For the text-containing cell, return its midpoint in [x, y] coordinate format. 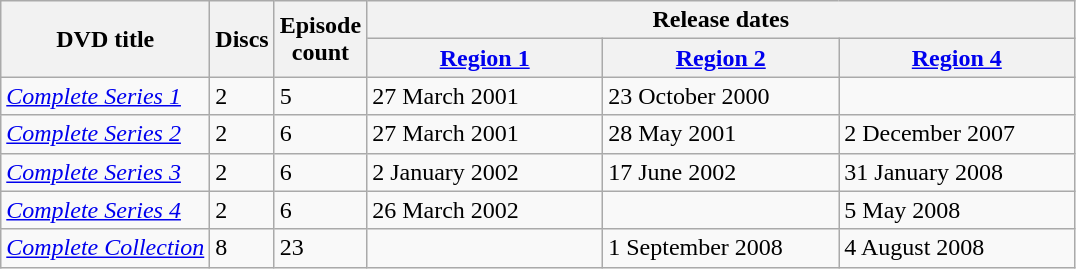
17 June 2002 [721, 172]
2 December 2007 [957, 134]
Discs [242, 39]
28 May 2001 [721, 134]
2 January 2002 [485, 172]
5 May 2008 [957, 210]
1 September 2008 [721, 248]
Region 4 [957, 58]
23 October 2000 [721, 96]
Complete Series 3 [106, 172]
26 March 2002 [485, 210]
Complete Series 4 [106, 210]
5 [320, 96]
Complete Collection [106, 248]
Complete Series 2 [106, 134]
8 [242, 248]
Complete Series 1 [106, 96]
Release dates [721, 20]
4 August 2008 [957, 248]
31 January 2008 [957, 172]
Region 1 [485, 58]
23 [320, 248]
Episode count [320, 39]
DVD title [106, 39]
Region 2 [721, 58]
